Locate the cell with the specified text and output its (x, y) center coordinate. 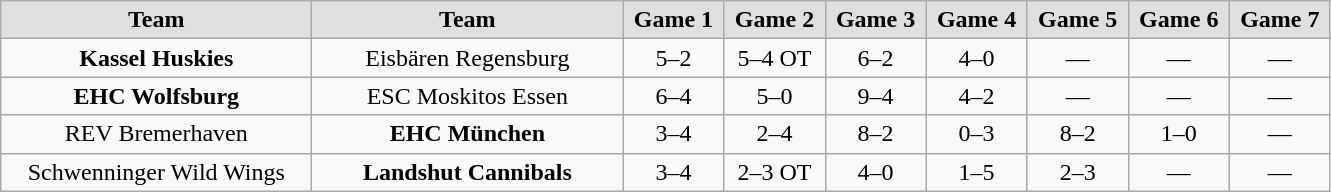
Game 2 (774, 20)
2–3 (1078, 172)
Game 3 (876, 20)
5–4 OT (774, 58)
Game 4 (976, 20)
Kassel Huskies (156, 58)
Game 1 (674, 20)
Game 7 (1280, 20)
REV Bremerhaven (156, 134)
EHC München (468, 134)
Landshut Cannibals (468, 172)
5–2 (674, 58)
9–4 (876, 96)
2–4 (774, 134)
6–4 (674, 96)
ESC Moskitos Essen (468, 96)
5–0 (774, 96)
Eisbären Regensburg (468, 58)
0–3 (976, 134)
4–2 (976, 96)
EHC Wolfsburg (156, 96)
Game 6 (1178, 20)
6–2 (876, 58)
2–3 OT (774, 172)
1–5 (976, 172)
Game 5 (1078, 20)
1–0 (1178, 134)
Schwenninger Wild Wings (156, 172)
